From the cell containing the given text, extract its center point as [X, Y] coordinate. 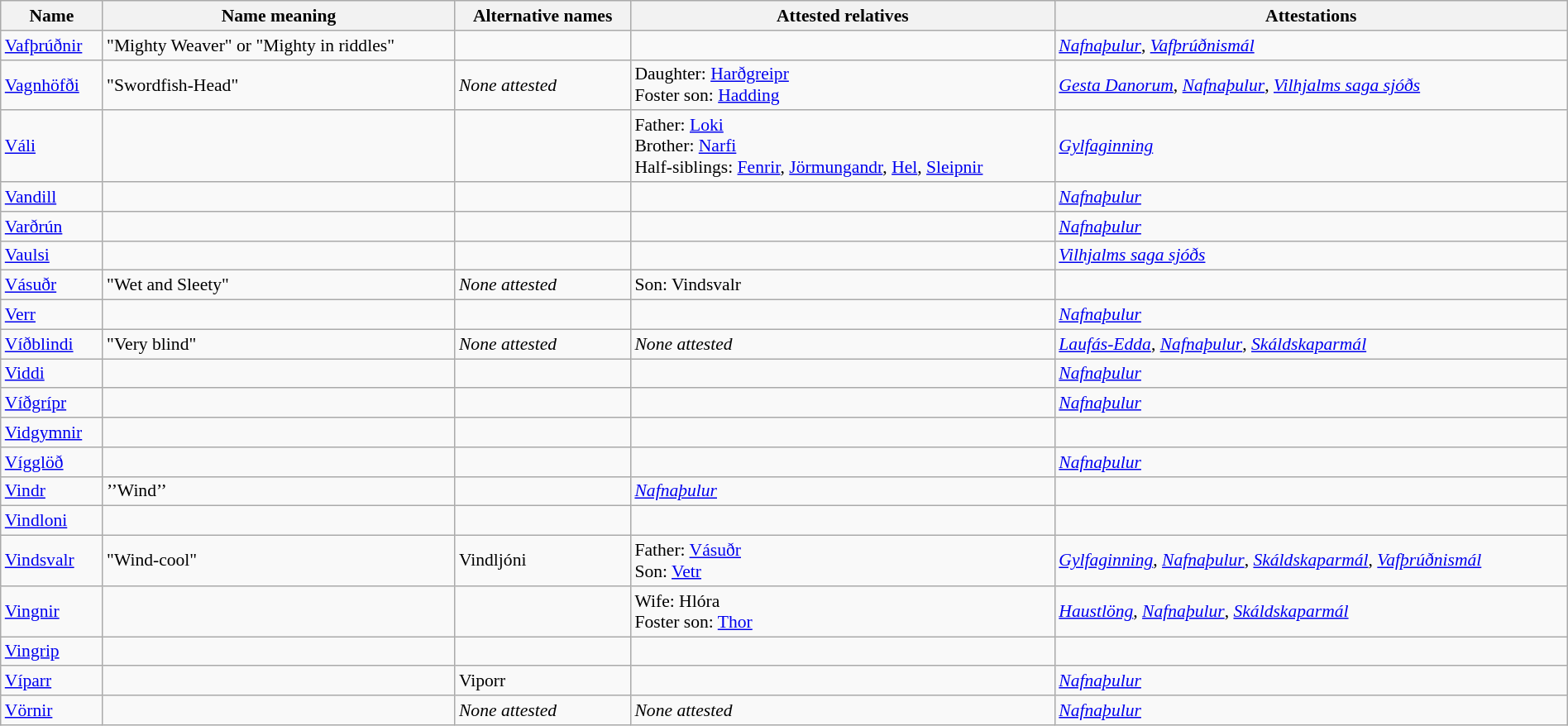
Vandill [51, 197]
Vindsvalr [51, 561]
Víðblindi [51, 344]
Gesta Danorum, Nafnaþulur, Vilhjalms saga sjóðs [1311, 84]
Vilhjalms saga sjóðs [1311, 256]
Vingrip [51, 652]
Haustlöng, Nafnaþulur, Skáldskaparmál [1311, 612]
"Very blind" [279, 344]
Nafnaþulur, Vafþrúðnismál [1311, 45]
Vindloni [51, 521]
Son: Vindsvalr [842, 285]
Viddi [51, 374]
Varðrún [51, 227]
Váli [51, 147]
"Swordfish-Head" [279, 84]
Name meaning [279, 16]
Attestations [1311, 16]
Father: Loki Brother: Narfi Half-siblings: Fenrir, Jörmungandr, Hel, Sleipnir [842, 147]
"Mighty Weaver" or "Mighty in riddles" [279, 45]
Vingnir [51, 612]
Vafþrúðnir [51, 45]
Vindr [51, 491]
Vidgymnir [51, 432]
Father: Vásuðr Son: Vetr [842, 561]
"Wind-cool" [279, 561]
Vagnhöfði [51, 84]
Vásuðr [51, 285]
Wife: Hlóra Foster son: Thor [842, 612]
Attested relatives [842, 16]
’’Wind’’ [279, 491]
Gylfaginning [1311, 147]
Vindljóni [543, 561]
Vígglöð [51, 462]
Gylfaginning, Nafnaþulur, Skáldskaparmál, Vafþrúðnismál [1311, 561]
Viporr [543, 681]
"Wet and Sleety" [279, 285]
Alternative names [543, 16]
Vörnir [51, 710]
Name [51, 16]
Laufás-Edda, Nafnaþulur, Skáldskaparmál [1311, 344]
Daughter: Harðgreipr Foster son: Hadding [842, 84]
Vaulsi [51, 256]
Verr [51, 315]
Víparr [51, 681]
Víðgrípr [51, 404]
